Locate the cell with the specified text and output its (x, y) center coordinate. 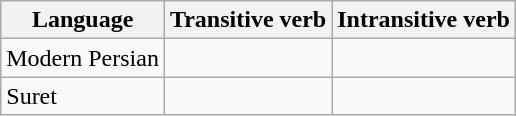
Modern Persian (83, 58)
Transitive verb (248, 20)
Intransitive verb (424, 20)
Language (83, 20)
Suret (83, 96)
